Determine the (x, y) coordinate at the center of the cell enclosing the given text.  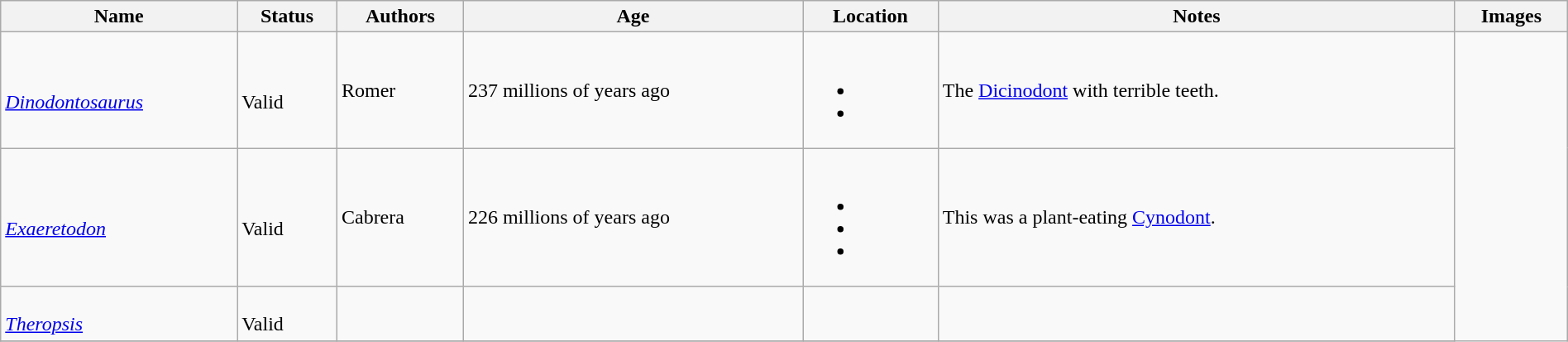
Theropsis (119, 313)
Location (871, 17)
237 millions of years ago (633, 90)
Age (633, 17)
Authors (400, 17)
226 millions of years ago (633, 217)
Dinodontosaurus (119, 90)
Name (119, 17)
Romer (400, 90)
Cabrera (400, 217)
The Dicinodont with terrible teeth. (1196, 90)
Notes (1196, 17)
This was a plant-eating Cynodont. (1196, 217)
Images (1511, 17)
Status (288, 17)
Exaeretodon (119, 217)
